For the text-containing cell, return its midpoint in (X, Y) coordinate format. 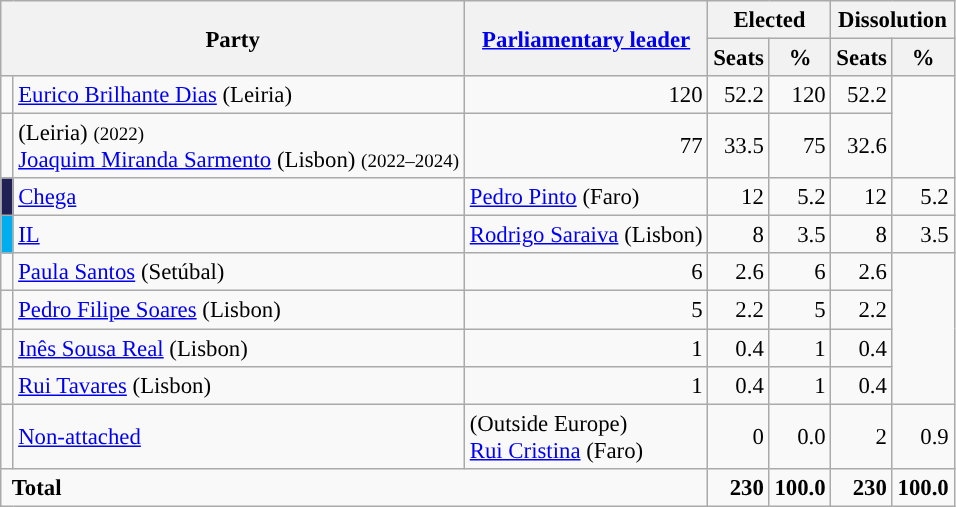
Pedro Pinto (Faro) (586, 197)
2 (862, 436)
0 (738, 436)
Parliamentary leader (586, 38)
Rui Tavares (Lisbon) (239, 385)
75 (800, 146)
(Outside Europe)Rui Cristina (Faro) (586, 436)
33.5 (738, 146)
Paula Santos (Setúbal) (239, 273)
Party (233, 38)
Inês Sousa Real (Lisbon) (239, 348)
Pedro Filipe Soares (Lisbon) (239, 310)
32.6 (862, 146)
Non-attached (239, 436)
Total (354, 487)
Chega (239, 197)
Eurico Brilhante Dias (Leiria) (239, 95)
Elected (770, 20)
IL (239, 235)
0.0 (800, 436)
Rodrigo Saraiva (Lisbon) (586, 235)
Dissolution (892, 20)
(Leiria) (2022)Joaquim Miranda Sarmento (Lisbon) (2022–2024) (239, 146)
77 (586, 146)
0.9 (923, 436)
